Scan for the cell matching the given text and deliver its (X, Y) coordinate at center. 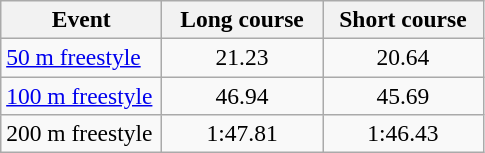
Short course (402, 19)
1:46.43 (402, 133)
100 m freestyle (82, 95)
45.69 (402, 95)
200 m freestyle (82, 133)
50 m freestyle (82, 57)
46.94 (242, 95)
Event (82, 19)
21.23 (242, 57)
Long course (242, 19)
20.64 (402, 57)
1:47.81 (242, 133)
